Provide the [X, Y] coordinate of the cell's center where the given text is located.  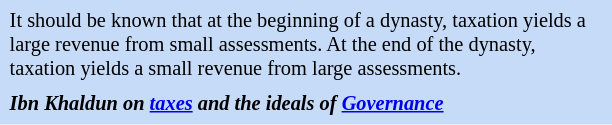
Ibn Khaldun on taxes and the ideals of Governance [306, 104]
